Pinpoint the cell where the given text exists, returning its [x, y] midpoint coordinate. 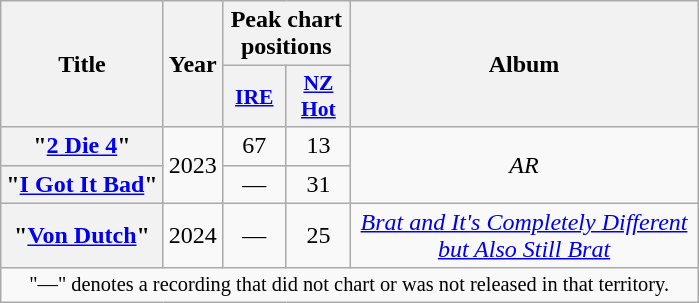
"I Got It Bad" [82, 184]
"Von Dutch" [82, 236]
"2 Die 4" [82, 146]
13 [318, 146]
67 [254, 146]
Brat and It's Completely Different but Also Still Brat [524, 236]
Peak chart positions [286, 34]
AR [524, 165]
2024 [192, 236]
IRE [254, 96]
Year [192, 64]
2023 [192, 165]
25 [318, 236]
"—" denotes a recording that did not chart or was not released in that territory. [350, 285]
31 [318, 184]
Title [82, 64]
Album [524, 64]
NZHot [318, 96]
